Provide the (x, y) coordinate of the cell's center where the given text is located.  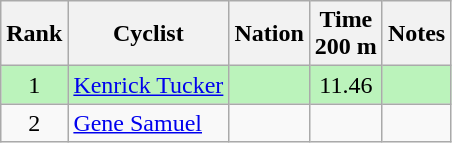
Notes (416, 34)
Kenrick Tucker (148, 85)
Gene Samuel (148, 123)
2 (34, 123)
11.46 (346, 85)
Time200 m (346, 34)
Cyclist (148, 34)
Nation (269, 34)
Rank (34, 34)
1 (34, 85)
